Scan for the cell matching the given text and deliver its (X, Y) coordinate at center. 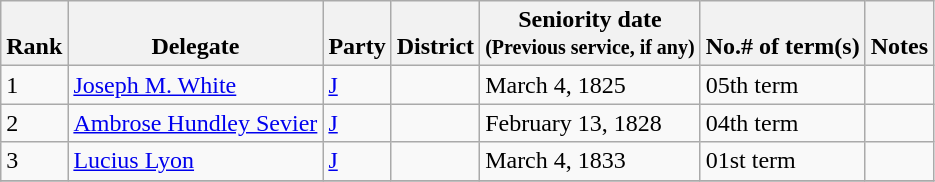
March 4, 1825 (590, 85)
01st term (782, 161)
No.# of term(s) (782, 34)
February 13, 1828 (590, 123)
1 (34, 85)
2 (34, 123)
Joseph M. White (196, 85)
05th term (782, 85)
Party (357, 34)
District (435, 34)
Lucius Lyon (196, 161)
Notes (899, 34)
3 (34, 161)
Rank (34, 34)
Delegate (196, 34)
Ambrose Hundley Sevier (196, 123)
Seniority date(Previous service, if any) (590, 34)
March 4, 1833 (590, 161)
04th term (782, 123)
